Detect which cell encompasses the target text, then output its [X, Y] center coordinate. 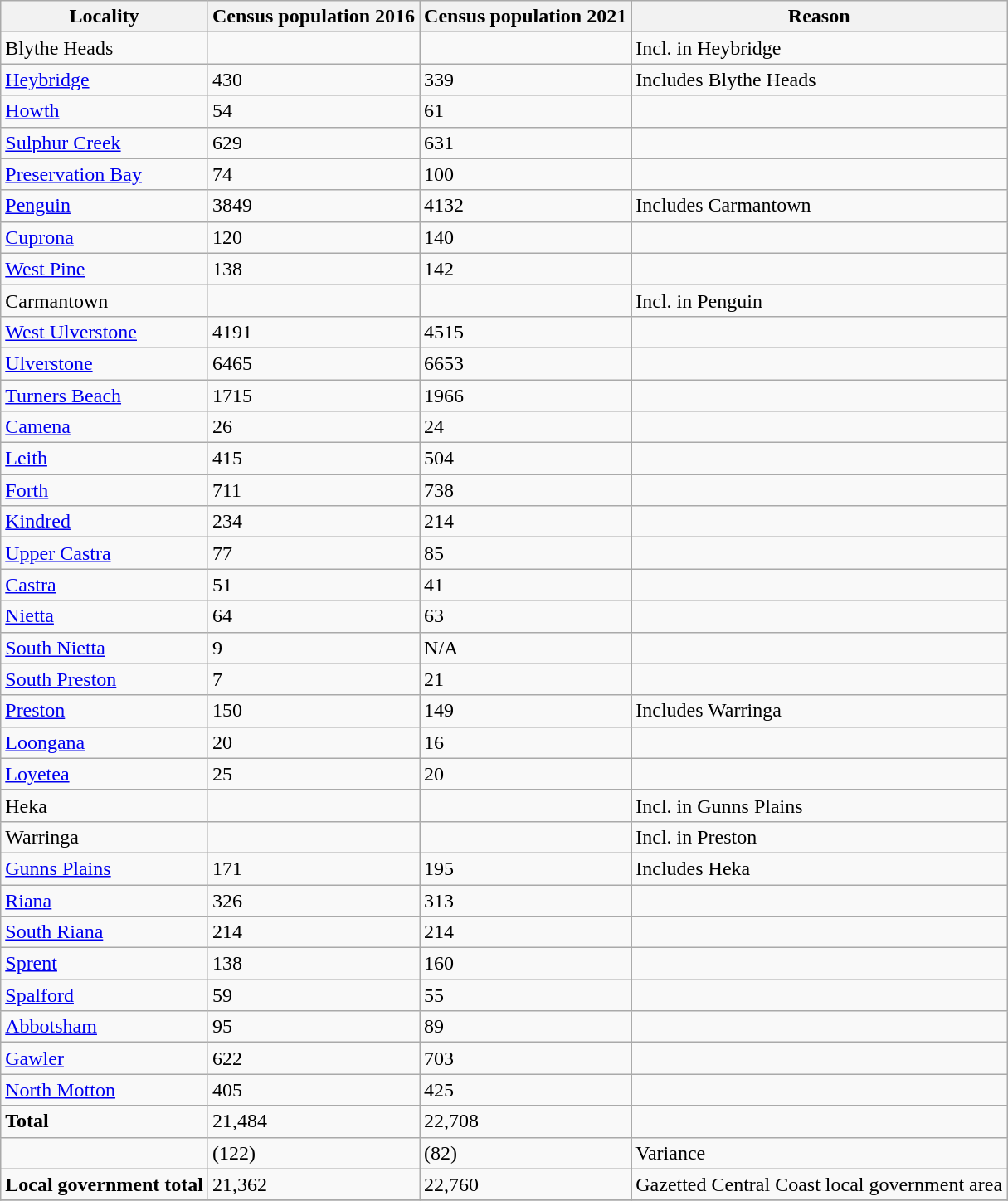
9 [314, 648]
55 [526, 995]
(82) [526, 1153]
Variance [820, 1153]
629 [314, 143]
Includes Carmantown [820, 206]
Incl. in Heybridge [820, 48]
West Pine [105, 269]
4191 [314, 332]
171 [314, 868]
4515 [526, 332]
21 [526, 679]
Forth [105, 490]
Gunns Plains [105, 868]
South Riana [105, 932]
430 [314, 80]
3849 [314, 206]
Incl. in Preston [820, 837]
Blythe Heads [105, 48]
N/A [526, 648]
21,362 [314, 1184]
59 [314, 995]
Kindred [105, 522]
140 [526, 237]
Castra [105, 585]
160 [526, 964]
63 [526, 616]
(122) [314, 1153]
425 [526, 1090]
Sprent [105, 964]
61 [526, 111]
Warringa [105, 837]
41 [526, 585]
Includes Blythe Heads [820, 80]
Heybridge [105, 80]
195 [526, 868]
22,708 [526, 1121]
Incl. in Gunns Plains [820, 805]
Riana [105, 900]
77 [314, 553]
Sulphur Creek [105, 143]
504 [526, 459]
North Motton [105, 1090]
Cuprona [105, 237]
Heka [105, 805]
142 [526, 269]
120 [314, 237]
54 [314, 111]
51 [314, 585]
74 [314, 174]
21,484 [314, 1121]
Gawler [105, 1058]
149 [526, 711]
1966 [526, 396]
85 [526, 553]
1715 [314, 396]
16 [526, 742]
Upper Castra [105, 553]
West Ulverstone [105, 332]
Nietta [105, 616]
631 [526, 143]
South Preston [105, 679]
415 [314, 459]
234 [314, 522]
Loongana [105, 742]
Includes Warringa [820, 711]
711 [314, 490]
6653 [526, 363]
326 [314, 900]
4132 [526, 206]
95 [314, 1027]
Locality [105, 17]
Leith [105, 459]
313 [526, 900]
Carmantown [105, 300]
405 [314, 1090]
7 [314, 679]
Howth [105, 111]
64 [314, 616]
Ulverstone [105, 363]
Incl. in Penguin [820, 300]
Census population 2021 [526, 17]
Abbotsham [105, 1027]
Turners Beach [105, 396]
6465 [314, 363]
Preservation Bay [105, 174]
339 [526, 80]
South Nietta [105, 648]
100 [526, 174]
Preston [105, 711]
Spalford [105, 995]
150 [314, 711]
738 [526, 490]
22,760 [526, 1184]
622 [314, 1058]
Camena [105, 427]
Census population 2016 [314, 17]
25 [314, 774]
Reason [820, 17]
89 [526, 1027]
Total [105, 1121]
Penguin [105, 206]
703 [526, 1058]
Includes Heka [820, 868]
Gazetted Central Coast local government area [820, 1184]
Local government total [105, 1184]
24 [526, 427]
Loyetea [105, 774]
26 [314, 427]
